Detect which cell encompasses the target text, then output its (x, y) center coordinate. 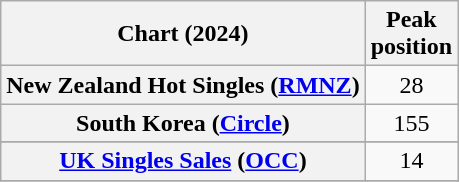
155 (411, 123)
UK Singles Sales (OCC) (183, 161)
New Zealand Hot Singles (RMNZ) (183, 85)
South Korea (Circle) (183, 123)
14 (411, 161)
Peakposition (411, 34)
28 (411, 85)
Chart (2024) (183, 34)
